From the cell containing the given text, extract its center point as (X, Y) coordinate. 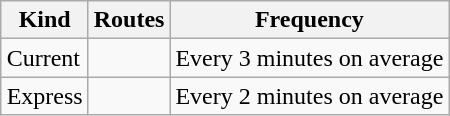
Every 2 minutes on average (310, 96)
Frequency (310, 20)
Current (44, 58)
Every 3 minutes on average (310, 58)
Express (44, 96)
Routes (129, 20)
Kind (44, 20)
